Find where the given text appears and provide that cell's center as [x, y] coordinate. 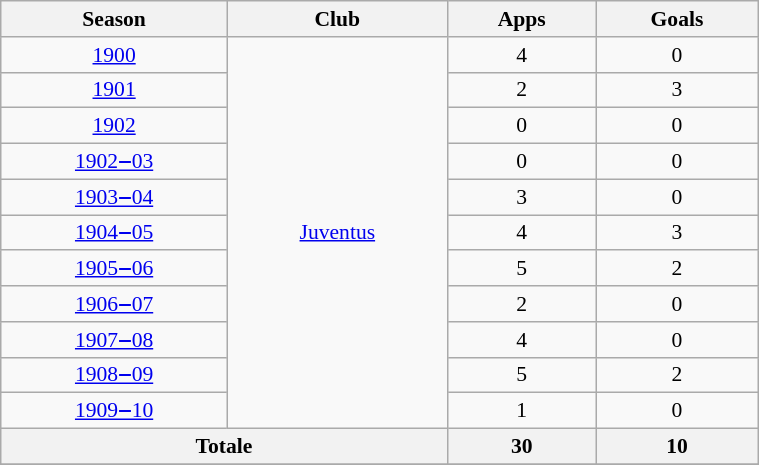
1 [522, 411]
Apps [522, 19]
1904‒05 [114, 233]
1907‒08 [114, 340]
Goals [676, 19]
1902 [114, 126]
1906‒07 [114, 304]
1900 [114, 55]
Totale [224, 447]
1908‒09 [114, 375]
10 [676, 447]
1909‒10 [114, 411]
30 [522, 447]
1901 [114, 90]
1903‒04 [114, 197]
Club [337, 19]
1905‒06 [114, 269]
Juventus [337, 233]
1902‒03 [114, 162]
Season [114, 19]
